Extract the (X, Y) coordinate from the center of the cell holding the provided text.  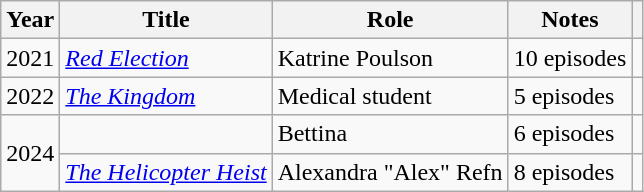
8 episodes (570, 172)
10 episodes (570, 58)
6 episodes (570, 134)
2021 (30, 58)
Role (390, 20)
Red Election (166, 58)
2024 (30, 153)
The Kingdom (166, 96)
Notes (570, 20)
Katrine Poulson (390, 58)
5 episodes (570, 96)
Title (166, 20)
2022 (30, 96)
Medical student (390, 96)
Alexandra "Alex" Refn (390, 172)
Bettina (390, 134)
Year (30, 20)
The Helicopter Heist (166, 172)
